Search for the cell housing the specified text and yield its [x, y] center coordinate. 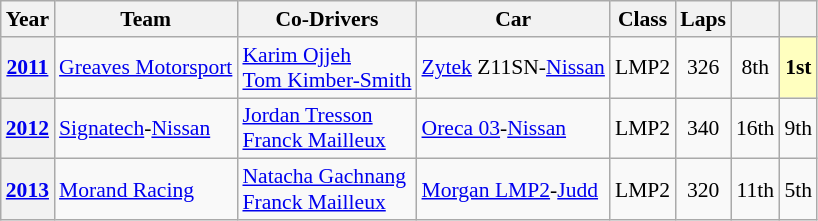
Morgan LMP2-Judd [512, 190]
Karim Ojjeh Tom Kimber-Smith [326, 68]
5th [798, 190]
Oreca 03-Nissan [512, 128]
2011 [28, 68]
Greaves Motorsport [146, 68]
Natacha Gachnang Franck Mailleux [326, 190]
326 [703, 68]
Signatech-Nissan [146, 128]
320 [703, 190]
9th [798, 128]
2013 [28, 190]
Jordan Tresson Franck Mailleux [326, 128]
8th [756, 68]
Car [512, 19]
340 [703, 128]
Morand Racing [146, 190]
2012 [28, 128]
Class [642, 19]
Laps [703, 19]
Team [146, 19]
Zytek Z11SN-Nissan [512, 68]
11th [756, 190]
16th [756, 128]
Year [28, 19]
Co-Drivers [326, 19]
1st [798, 68]
